Provide the [x, y] coordinate of the cell's center where the given text is located.  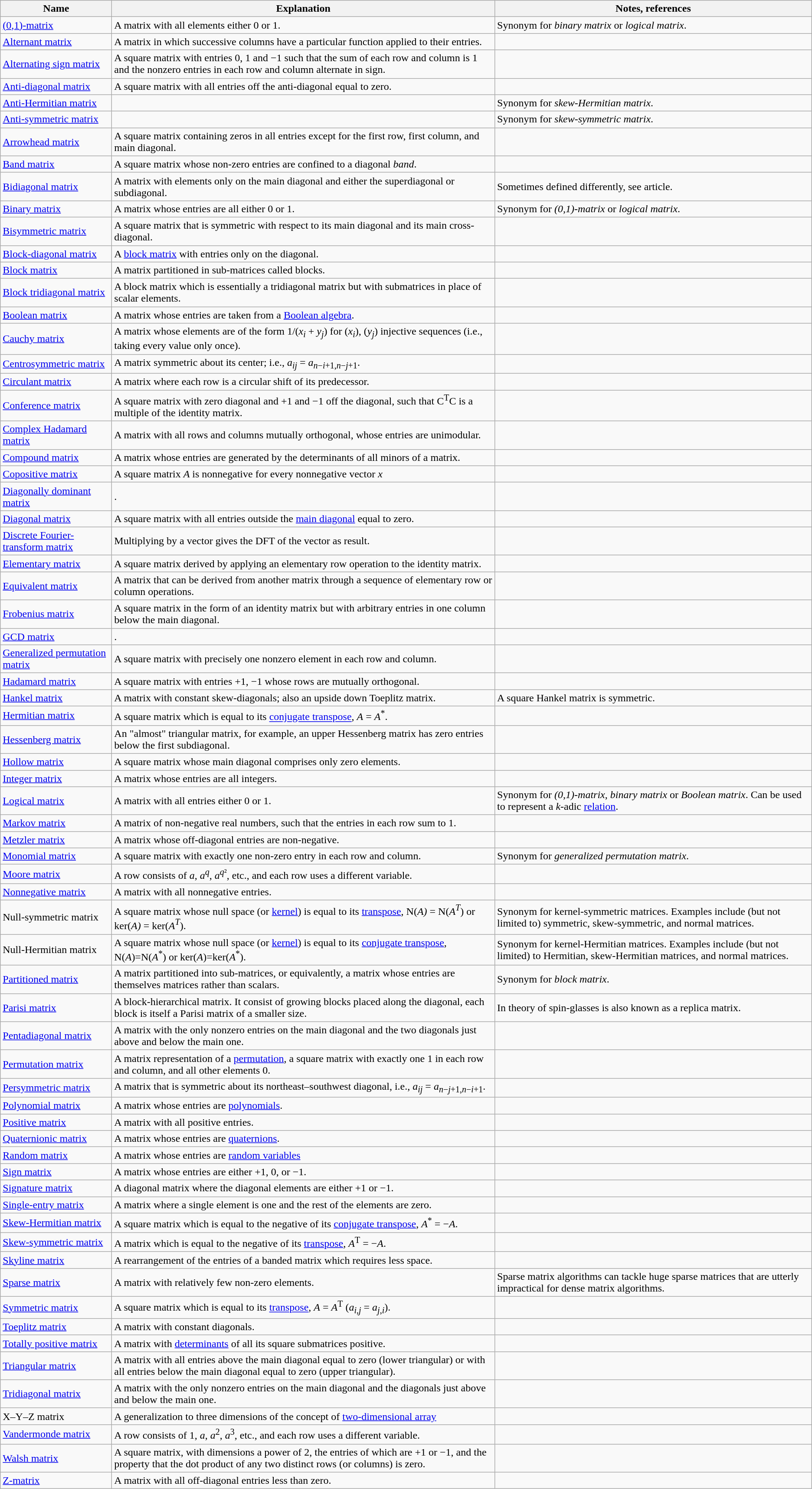
Diagonally dominant matrix [56, 496]
Equivalent matrix [56, 586]
A square matrix in the form of an identity matrix but with arbitrary entries in one column below the main diagonal. [304, 615]
A square matrix with exactly one non-zero entry in each row and column. [304, 856]
(0,1)-matrix [56, 25]
In theory of spin-glasses is also known as a replica matrix. [653, 1008]
A square matrix with entries +1, −1 whose rows are mutually orthogonal. [304, 681]
Anti-Hermitian matrix [56, 103]
Persymmetric matrix [56, 1088]
Random matrix [56, 1155]
Metzler matrix [56, 840]
Block tridiagonal matrix [56, 293]
A square matrix with precisely one nonzero element in each row and column. [304, 659]
Triangular matrix [56, 1365]
Compound matrix [56, 457]
Synonym for (0,1)-matrix or logical matrix. [653, 209]
Synonym for binary matrix or logical matrix. [653, 25]
Generalized permutation matrix [56, 659]
Band matrix [56, 164]
A square matrix whose null space (or kernel) is equal to its transpose, N(A) = N(AT) or ker(A) = ker(AT). [304, 917]
Alternant matrix [56, 42]
Sign matrix [56, 1172]
A matrix with all off-diagonal entries less than zero. [304, 1480]
Synonym for block matrix. [653, 979]
A square matrix with all entries off the anti-diagonal equal to zero. [304, 86]
Bisymmetric matrix [56, 231]
Sparse matrix [56, 1282]
Cauchy matrix [56, 339]
Notes, references [653, 9]
Monomial matrix [56, 856]
A matrix whose entries are polynomials. [304, 1106]
A matrix with all rows and columns mutually orthogonal, whose entries are unimodular. [304, 435]
A square Hankel matrix is symmetric. [653, 698]
Skyline matrix [56, 1260]
Bidiagonal matrix [56, 187]
Circulant matrix [56, 381]
A matrix representation of a permutation, a square matrix with exactly one 1 in each row and column, and all other elements 0. [304, 1064]
A matrix which is equal to the negative of its transpose, AT = −A. [304, 1242]
A matrix where each row is a circular shift of its predecessor. [304, 381]
Anti-symmetric matrix [56, 119]
Anti-diagonal matrix [56, 86]
A matrix where a single element is one and the rest of the elements are zero. [304, 1205]
Toeplitz matrix [56, 1327]
Diagonal matrix [56, 519]
Sparse matrix algorithms can tackle huge sparse matrices that are utterly impractical for dense matrix algorithms. [653, 1282]
A row consists of 1, a, a2, a3, etc., and each row uses a different variable. [304, 1434]
Synonym for skew-Hermitian matrix. [653, 103]
Sometimes defined differently, see article. [653, 187]
A square matrix A is nonnegative for every nonnegative vector x [304, 474]
Positive matrix [56, 1122]
A matrix with the only nonzero entries on the main diagonal and the diagonals just above and below the main one. [304, 1394]
Skew-Hermitian matrix [56, 1223]
Binary matrix [56, 209]
Discrete Fourier-transform matrix [56, 541]
Hankel matrix [56, 698]
A square matrix which is equal to its conjugate transpose, A = A*. [304, 716]
A matrix symmetric about its center; i.e., aij = an−i+1,n−j+1. [304, 364]
Pentadiagonal matrix [56, 1035]
A matrix with the only nonzero entries on the main diagonal and the two diagonals just above and below the main one. [304, 1035]
A matrix with constant skew-diagonals; also an upside down Toeplitz matrix. [304, 698]
Elementary matrix [56, 563]
A square matrix with zero diagonal and +1 and −1 off the diagonal, such that CTC is a multiple of the identity matrix. [304, 405]
A diagonal matrix where the diagonal elements are either +1 or −1. [304, 1188]
A matrix with constant diagonals. [304, 1327]
A matrix with determinants of all its square submatrices positive. [304, 1343]
A matrix with all positive entries. [304, 1122]
Skew-symmetric matrix [56, 1242]
Logical matrix [56, 801]
Polynomial matrix [56, 1106]
Synonym for (0,1)-matrix, binary matrix or Boolean matrix. Can be used to represent a k-adic relation. [653, 801]
A matrix whose entries are quaternions. [304, 1139]
A matrix whose elements are of the form 1/(xi + yj) for (xi), (yj) injective sequences (i.e., taking every value only once). [304, 339]
A matrix that is symmetric about its northeast–southwest diagonal, i.e., aij = an−j+1,n−i+1. [304, 1088]
GCD matrix [56, 637]
A square matrix which is equal to the negative of its conjugate transpose, A* = −A. [304, 1223]
Walsh matrix [56, 1458]
Synonym for kernel-Hermitian matrices. Examples include (but not limited) to Hermitian, skew-Hermitian matrices, and normal matrices. [653, 950]
Multiplying by a vector gives the DFT of the vector as result. [304, 541]
Synonym for skew-symmetric matrix. [653, 119]
A square matrix whose main diagonal comprises only zero elements. [304, 762]
A matrix with relatively few non-zero elements. [304, 1282]
A matrix with all elements either 0 or 1. [304, 25]
A matrix with elements only on the main diagonal and either the superdiagonal or subdiagonal. [304, 187]
Null-symmetric matrix [56, 917]
Markov matrix [56, 823]
Single-entry matrix [56, 1205]
Integer matrix [56, 779]
Centrosymmetric matrix [56, 364]
A square matrix with all entries outside the main diagonal equal to zero. [304, 519]
Signature matrix [56, 1188]
Name [56, 9]
A matrix whose entries are taken from a Boolean algebra. [304, 315]
A square matrix whose null space (or kernel) is equal to its conjugate transpose, N(A)=N(A*) or ker(A)=ker(A*). [304, 950]
Hadamard matrix [56, 681]
Null-Hermitian matrix [56, 950]
A square matrix containing zeros in all entries except for the first row, first column, and main diagonal. [304, 141]
An "almost" triangular matrix, for example, an upper Hessenberg matrix has zero entries below the first subdiagonal. [304, 740]
A matrix whose entries are random variables [304, 1155]
Partitioned matrix [56, 979]
X–Y–Z matrix [56, 1416]
Block-diagonal matrix [56, 254]
A matrix with all entries either 0 or 1. [304, 801]
A matrix partitioned in sub-matrices called blocks. [304, 270]
A square matrix that is symmetric with respect to its main diagonal and its main cross-diagonal. [304, 231]
A matrix that can be derived from another matrix through a sequence of elementary row or column operations. [304, 586]
Block matrix [56, 270]
Complex Hadamard matrix [56, 435]
A matrix whose entries are generated by the determinants of all minors of a matrix. [304, 457]
Hollow matrix [56, 762]
Synonym for kernel-symmetric matrices. Examples include (but not limited to) symmetric, skew-symmetric, and normal matrices. [653, 917]
Conference matrix [56, 405]
Tridiagonal matrix [56, 1394]
A block matrix which is essentially a tridiagonal matrix but with submatrices in place of scalar elements. [304, 293]
A block matrix with entries only on the diagonal. [304, 254]
Nonnegative matrix [56, 892]
Boolean matrix [56, 315]
A matrix whose off-diagonal entries are non-negative. [304, 840]
A matrix whose entries are all either 0 or 1. [304, 209]
A square matrix derived by applying an elementary row operation to the identity matrix. [304, 563]
Hermitian matrix [56, 716]
A matrix of non-negative real numbers, such that the entries in each row sum to 1. [304, 823]
A matrix whose entries are either +1, 0, or −1. [304, 1172]
A square matrix whose non-zero entries are confined to a diagonal band. [304, 164]
A block-hierarchical matrix. It consist of growing blocks placed along the diagonal, each block is itself a Parisi matrix of a smaller size. [304, 1008]
Copositive matrix [56, 474]
A matrix in which successive columns have a particular function applied to their entries. [304, 42]
Synonym for generalized permutation matrix. [653, 856]
Permutation matrix [56, 1064]
Arrowhead matrix [56, 141]
A matrix with all nonnegative entries. [304, 892]
Z-matrix [56, 1480]
A matrix whose entries are all integers. [304, 779]
Frobenius matrix [56, 615]
Hessenberg matrix [56, 740]
Vandermonde matrix [56, 1434]
Moore matrix [56, 874]
Totally positive matrix [56, 1343]
A row consists of a, aq, aq², etc., and each row uses a different variable. [304, 874]
Symmetric matrix [56, 1307]
Explanation [304, 9]
Quaternionic matrix [56, 1139]
Alternating sign matrix [56, 64]
A generalization to three dimensions of the concept of two-dimensional array [304, 1416]
A matrix partitioned into sub-matrices, or equivalently, a matrix whose entries are themselves matrices rather than scalars. [304, 979]
Parisi matrix [56, 1008]
A square matrix which is equal to its transpose, A = AT (ai,j = aj,i). [304, 1307]
A rearrangement of the entries of a banded matrix which requires less space. [304, 1260]
